Return the (X, Y) coordinate for the center point of the cell that contains the specified text.  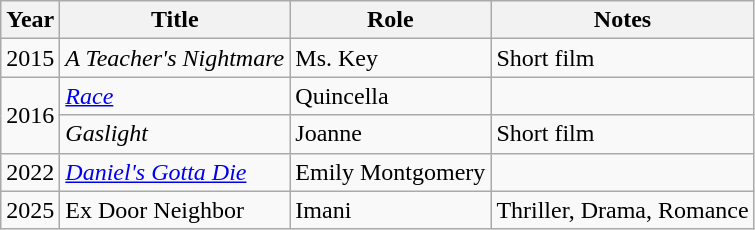
Gaslight (175, 134)
Year (30, 20)
Imani (390, 210)
Joanne (390, 134)
Notes (622, 20)
2016 (30, 115)
A Teacher's Nightmare (175, 58)
Ms. Key (390, 58)
Quincella (390, 96)
Role (390, 20)
2025 (30, 210)
2022 (30, 172)
Ex Door Neighbor (175, 210)
Thriller, Drama, Romance (622, 210)
Race (175, 96)
Title (175, 20)
Daniel's Gotta Die (175, 172)
Emily Montgomery (390, 172)
2015 (30, 58)
